Determine the (x, y) coordinate at the center of the cell enclosing the given text.  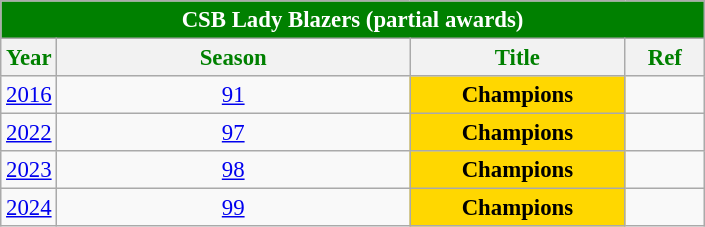
2024 (29, 208)
2023 (29, 170)
Title (518, 58)
2022 (29, 133)
Season (234, 58)
91 (234, 95)
97 (234, 133)
CSB Lady Blazers (partial awards) (353, 20)
98 (234, 170)
2016 (29, 95)
99 (234, 208)
Year (29, 58)
Ref (664, 58)
